Determine the (X, Y) coordinate at the center of the cell enclosing the given text.  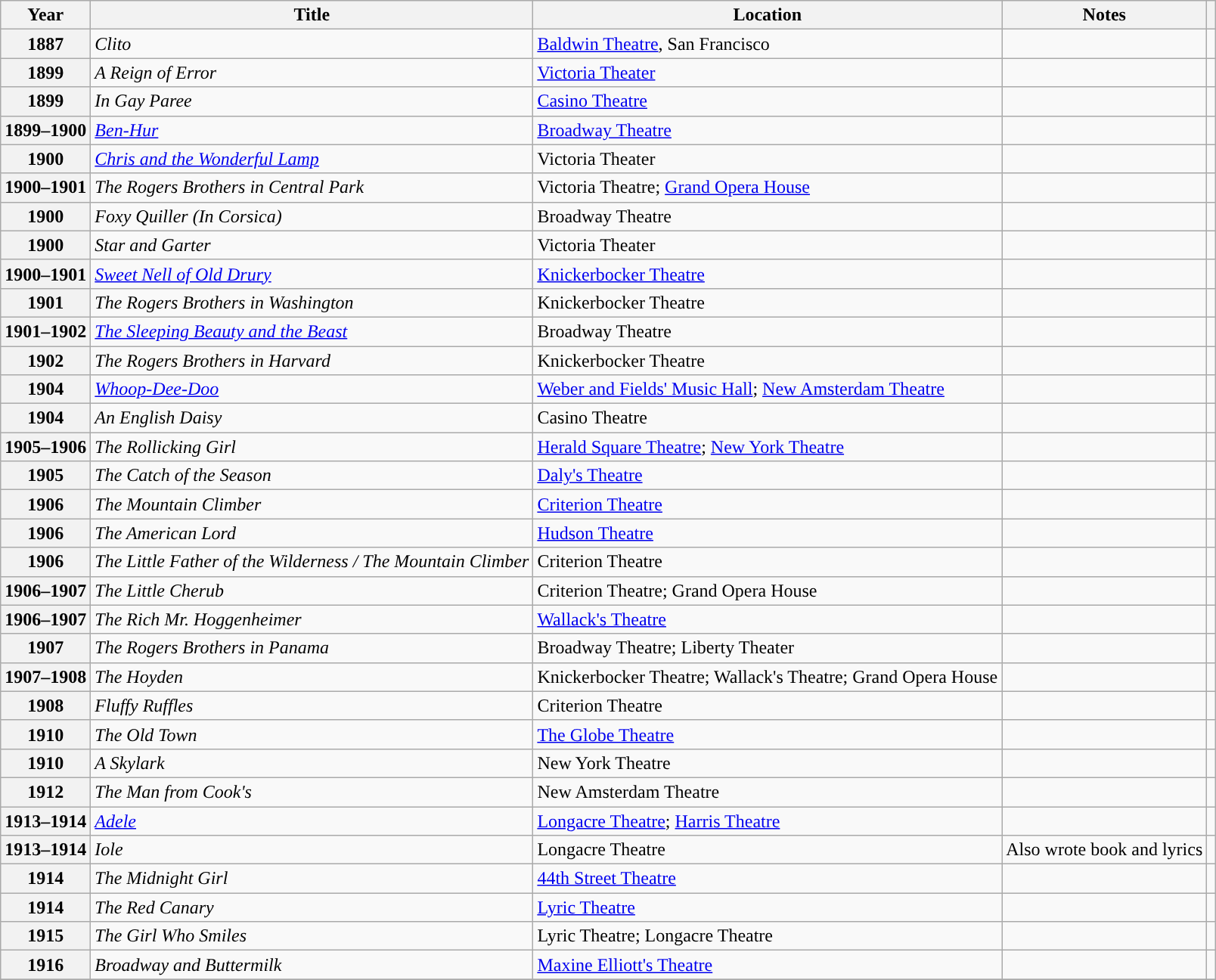
In Gay Paree (312, 101)
Star and Garter (312, 245)
A Reign of Error (312, 73)
1908 (45, 706)
Lyric Theatre; Longacre Theatre (768, 936)
44th Street Theatre (768, 879)
The Rich Mr. Hoggenheimer (312, 619)
The American Lord (312, 533)
The Old Town (312, 734)
The Rogers Brothers in Washington (312, 302)
1905 (45, 476)
Sweet Nell of Old Drury (312, 274)
Foxy Quiller (In Corsica) (312, 216)
Weber and Fields' Music Hall; New Amsterdam Theatre (768, 389)
Wallack's Theatre (768, 619)
The Sleeping Beauty and the Beast (312, 331)
The Mountain Climber (312, 504)
The Rogers Brothers in Harvard (312, 361)
1887 (45, 44)
Broadway Theatre; Liberty Theater (768, 648)
The Girl Who Smiles (312, 936)
The Rogers Brothers in Central Park (312, 188)
1907–1908 (45, 677)
Baldwin Theatre, San Francisco (768, 44)
The Catch of the Season (312, 476)
1915 (45, 936)
Hudson Theatre (768, 533)
The Rogers Brothers in Panama (312, 648)
The Red Canary (312, 907)
The Man from Cook's (312, 792)
Lyric Theatre (768, 907)
1907 (45, 648)
Also wrote book and lyrics (1104, 850)
The Rollicking Girl (312, 447)
1916 (45, 965)
A Skylark (312, 763)
Notes (1104, 15)
Location (768, 15)
New York Theatre (768, 763)
1901–1902 (45, 331)
The Little Father of the Wilderness / The Mountain Climber (312, 562)
Maxine Elliott's Theatre (768, 965)
New Amsterdam Theatre (768, 792)
Whoop-Dee-Doo (312, 389)
Year (45, 15)
1902 (45, 361)
1899–1900 (45, 130)
Longacre Theatre; Harris Theatre (768, 820)
The Globe Theatre (768, 734)
Adele (312, 820)
Ben-Hur (312, 130)
Herald Square Theatre; New York Theatre (768, 447)
Broadway and Buttermilk (312, 965)
Longacre Theatre (768, 850)
Daly's Theatre (768, 476)
Iole (312, 850)
The Hoyden (312, 677)
1912 (45, 792)
Clito (312, 44)
The Midnight Girl (312, 879)
Title (312, 15)
An English Daisy (312, 418)
Fluffy Ruffles (312, 706)
Knickerbocker Theatre; Wallack's Theatre; Grand Opera House (768, 677)
The Little Cherub (312, 591)
Victoria Theatre; Grand Opera House (768, 188)
Chris and the Wonderful Lamp (312, 159)
Criterion Theatre; Grand Opera House (768, 591)
1905–1906 (45, 447)
1901 (45, 302)
